Find where the given text appears and provide that cell's center as [x, y] coordinate. 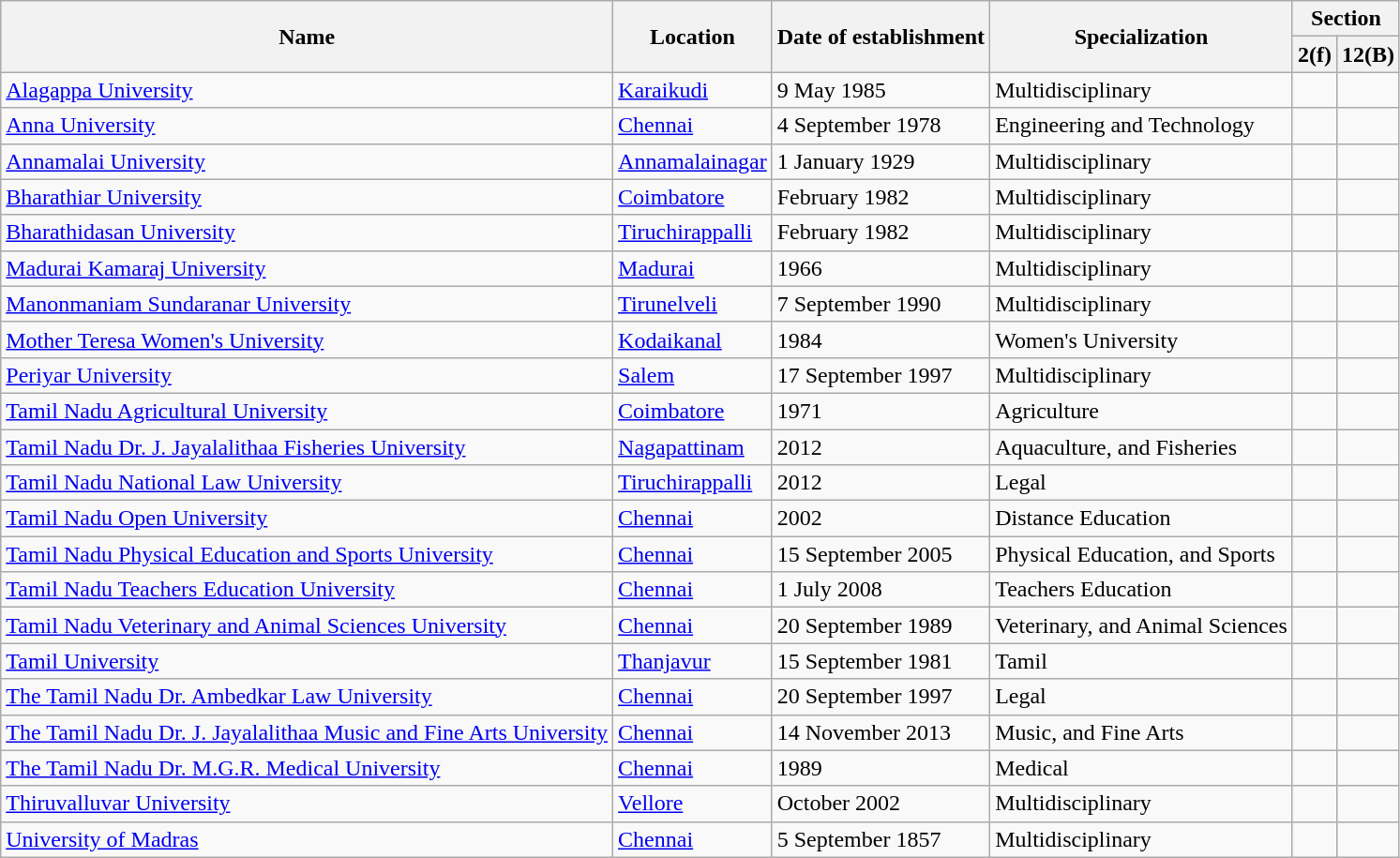
7 September 1990 [881, 304]
Physical Education, and Sports [1142, 554]
15 September 1981 [881, 661]
Salem [693, 375]
4 September 1978 [881, 126]
1984 [881, 339]
20 September 1989 [881, 625]
Distance Education [1142, 519]
The Tamil Nadu Dr. M.G.R. Medical University [308, 768]
Aquaculture, and Fisheries [1142, 447]
Madurai [693, 268]
9 May 1985 [881, 90]
Medical [1142, 768]
Teachers Education [1142, 590]
Bharathidasan University [308, 233]
The Tamil Nadu Dr. J. Jayalalithaa Music and Fine Arts University [308, 732]
2002 [881, 519]
Section [1346, 19]
Manonmaniam Sundaranar University [308, 304]
14 November 2013 [881, 732]
Tirunelveli [693, 304]
Kodaikanal [693, 339]
1 July 2008 [881, 590]
Tamil Nadu Dr. J. Jayalalithaa Fisheries University [308, 447]
Annamalai University [308, 161]
1989 [881, 768]
Women's University [1142, 339]
Karaikudi [693, 90]
Thiruvalluvar University [308, 804]
Location [693, 37]
October 2002 [881, 804]
17 September 1997 [881, 375]
Nagapattinam [693, 447]
Alagappa University [308, 90]
Mother Teresa Women's University [308, 339]
Engineering and Technology [1142, 126]
Specialization [1142, 37]
Tamil Nadu National Law University [308, 483]
The Tamil Nadu Dr. Ambedkar Law University [308, 697]
Bharathiar University [308, 197]
Periyar University [308, 375]
Tamil Nadu Physical Education and Sports University [308, 554]
Thanjavur [693, 661]
2(f) [1315, 54]
Vellore [693, 804]
Music, and Fine Arts [1142, 732]
20 September 1997 [881, 697]
1966 [881, 268]
12(B) [1367, 54]
University of Madras [308, 839]
Agriculture [1142, 411]
Madurai Kamaraj University [308, 268]
1971 [881, 411]
1 January 1929 [881, 161]
Tamil [1142, 661]
Annamalainagar [693, 161]
Tamil Nadu Open University [308, 519]
Tamil Nadu Teachers Education University [308, 590]
Tamil University [308, 661]
Tamil Nadu Agricultural University [308, 411]
Anna University [308, 126]
Name [308, 37]
Date of establishment [881, 37]
15 September 2005 [881, 554]
5 September 1857 [881, 839]
Tamil Nadu Veterinary and Animal Sciences University [308, 625]
Veterinary, and Animal Sciences [1142, 625]
